Return the (x, y) coordinate for the center point of the cell that contains the specified text.  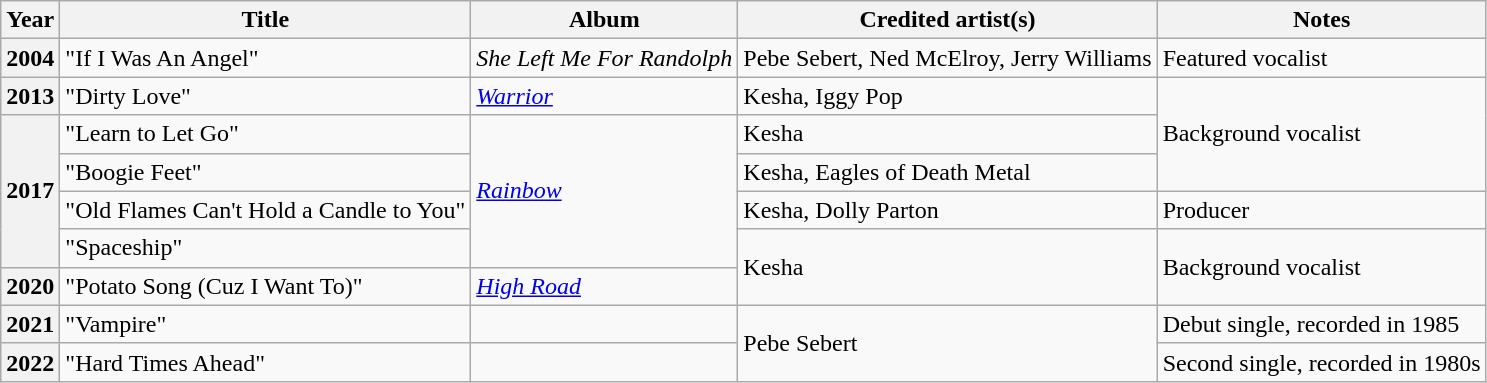
Year (30, 20)
"Boogie Feet" (266, 172)
"Spaceship" (266, 248)
Pebe Sebert, Ned McElroy, Jerry Williams (948, 58)
2022 (30, 362)
Kesha, Eagles of Death Metal (948, 172)
Pebe Sebert (948, 343)
Album (604, 20)
She Left Me For Randolph (604, 58)
2020 (30, 286)
Kesha, Iggy Pop (948, 96)
Featured vocalist (1322, 58)
2021 (30, 324)
Notes (1322, 20)
Title (266, 20)
Warrior (604, 96)
"If I Was An Angel" (266, 58)
High Road (604, 286)
"Potato Song (Cuz I Want To)" (266, 286)
"Dirty Love" (266, 96)
Kesha, Dolly Parton (948, 210)
"Old Flames Can't Hold a Candle to You" (266, 210)
Rainbow (604, 191)
2013 (30, 96)
Second single, recorded in 1980s (1322, 362)
2004 (30, 58)
"Vampire" (266, 324)
Credited artist(s) (948, 20)
2017 (30, 191)
"Hard Times Ahead" (266, 362)
Producer (1322, 210)
"Learn to Let Go" (266, 134)
Debut single, recorded in 1985 (1322, 324)
